Provide the [x, y] coordinate of the cell's center where the given text is located.  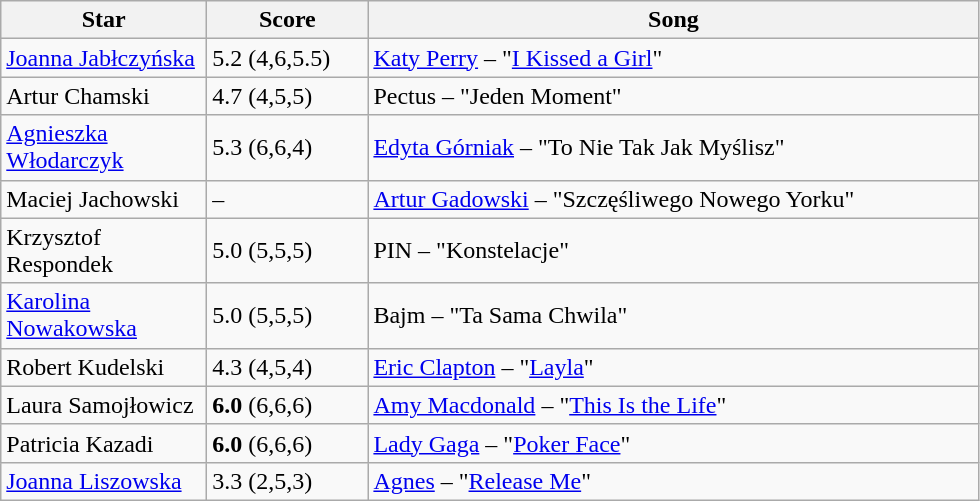
Robert Kudelski [104, 367]
4.3 (4,5,4) [288, 367]
Song [674, 20]
– [288, 199]
Joanna Liszowska [104, 481]
Artur Gadowski – "Szczęśliwego Nowego Yorku" [674, 199]
Krzysztof Respondek [104, 250]
Laura Samojłowicz [104, 405]
3.3 (2,5,3) [288, 481]
Edyta Górniak – "To Nie Tak Jak Myślisz" [674, 148]
Agnes – "Release Me" [674, 481]
Karolina Nowakowska [104, 316]
Amy Macdonald – "This Is the Life" [674, 405]
4.7 (4,5,5) [288, 96]
Agnieszka Włodarczyk [104, 148]
Lady Gaga – "Poker Face" [674, 443]
Patricia Kazadi [104, 443]
Eric Clapton – "Layla" [674, 367]
5.2 (4,6,5.5) [288, 58]
Katy Perry – "I Kissed a Girl" [674, 58]
Pectus – "Jeden Moment" [674, 96]
5.3 (6,6,4) [288, 148]
PIN – "Konstelacje" [674, 250]
Star [104, 20]
Maciej Jachowski [104, 199]
Artur Chamski [104, 96]
Joanna Jabłczyńska [104, 58]
Score [288, 20]
Bajm – "Ta Sama Chwila" [674, 316]
